Pinpoint the cell where the given text exists, returning its [X, Y] midpoint coordinate. 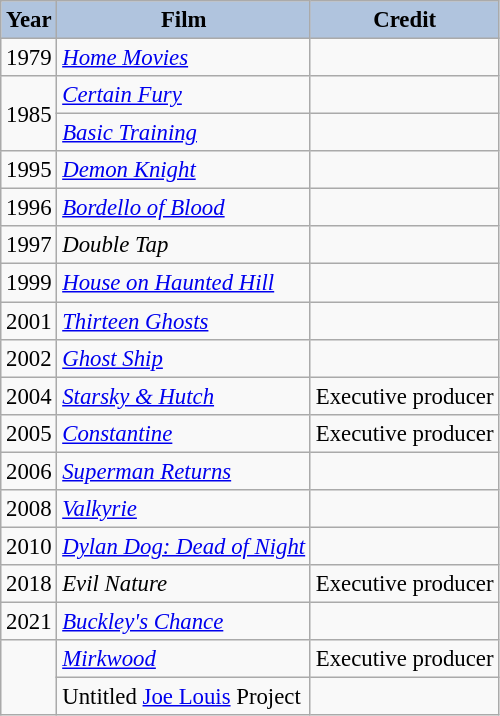
Constantine [184, 433]
1996 [29, 208]
Credit [404, 20]
2002 [29, 358]
Untitled Joe Louis Project [184, 697]
House on Haunted Hill [184, 283]
Home Movies [184, 58]
Mirkwood [184, 659]
Valkyrie [184, 509]
Superman Returns [184, 471]
1985 [29, 114]
2008 [29, 509]
1997 [29, 245]
2004 [29, 396]
Double Tap [184, 245]
Certain Fury [184, 95]
Bordello of Blood [184, 208]
Buckley's Chance [184, 621]
Film [184, 20]
2021 [29, 621]
2005 [29, 433]
Thirteen Ghosts [184, 321]
Dylan Dog: Dead of Night [184, 546]
2001 [29, 321]
2018 [29, 584]
Year [29, 20]
1979 [29, 58]
Ghost Ship [184, 358]
1995 [29, 170]
Demon Knight [184, 170]
Evil Nature [184, 584]
Starsky & Hutch [184, 396]
2010 [29, 546]
2006 [29, 471]
1999 [29, 283]
Basic Training [184, 133]
